Capture the cell that displays the provided text and extract its [X, Y] central coordinate. 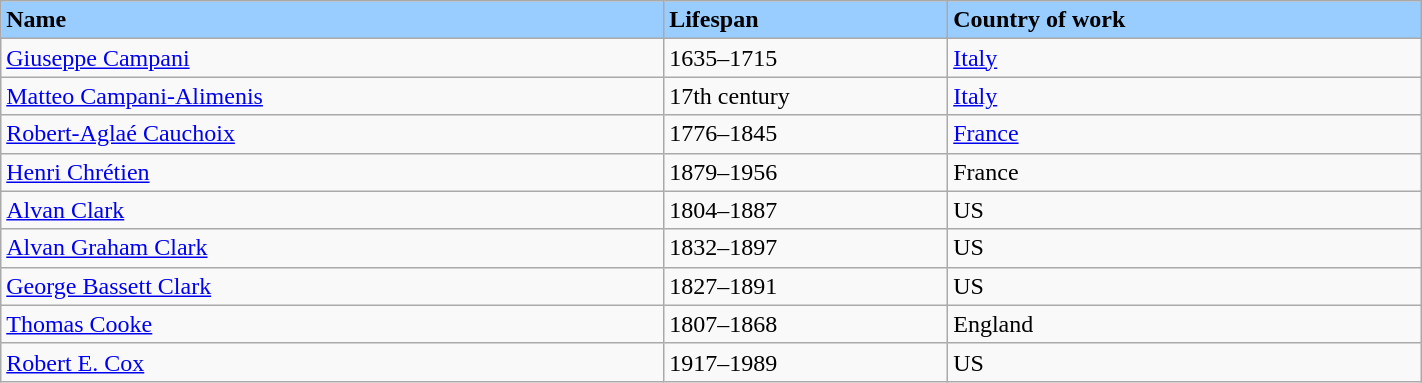
1832–1897 [806, 248]
Robert E. Cox [332, 362]
Thomas Cooke [332, 324]
Robert-Aglaé Cauchoix [332, 134]
Alvan Clark [332, 210]
1776–1845 [806, 134]
1917–1989 [806, 362]
Giuseppe Campani [332, 58]
Alvan Graham Clark [332, 248]
England [1185, 324]
Henri Chrétien [332, 172]
Name [332, 20]
1879–1956 [806, 172]
George Bassett Clark [332, 286]
1807–1868 [806, 324]
17th century [806, 96]
Country of work [1185, 20]
1804–1887 [806, 210]
1827–1891 [806, 286]
1635–1715 [806, 58]
Lifespan [806, 20]
Matteo Campani-Alimenis [332, 96]
